Search for the cell housing the specified text and yield its [x, y] center coordinate. 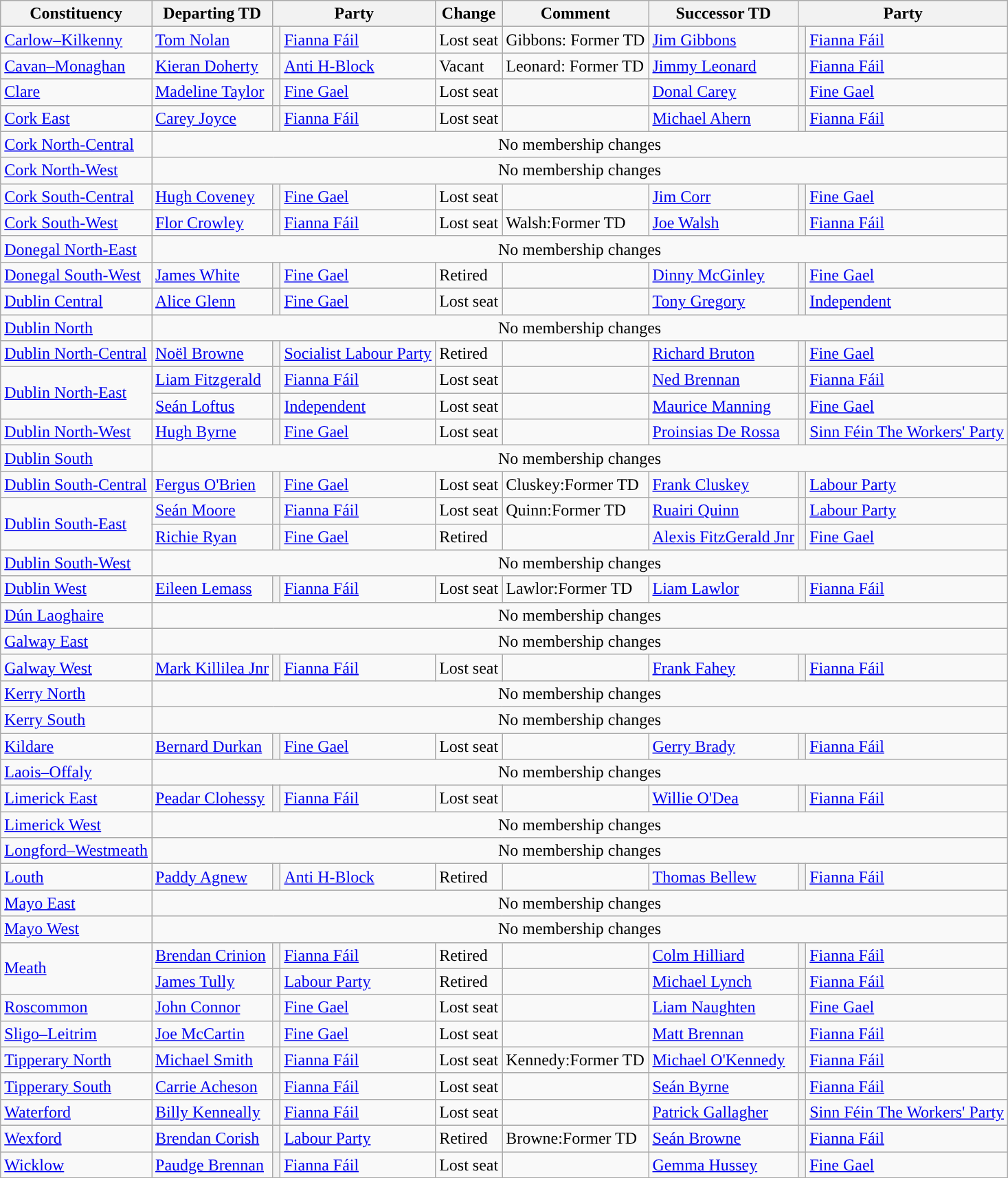
Change [469, 14]
Dublin South-Central [76, 485]
Dublin North-West [76, 432]
Dublin Central [76, 301]
Dublin North-Central [76, 354]
Mayo East [76, 903]
Successor TD [724, 14]
Bernard Durkan [212, 746]
Gemma Hussey [724, 1165]
Kieran Doherty [212, 66]
Gibbons: Former TD [576, 40]
Kildare [76, 746]
Frank Fahey [724, 667]
Richie Ryan [212, 537]
Donegal South-West [76, 275]
Joe Walsh [724, 223]
Seán Browne [724, 1138]
Liam Lawlor [724, 589]
Jim Gibbons [724, 40]
Alexis FitzGerald Jnr [724, 537]
Seán Loftus [212, 406]
Cavan–Monaghan [76, 66]
James Tully [212, 981]
Michael Lynch [724, 981]
Leonard: Former TD [576, 66]
Carlow–Kilkenny [76, 40]
Limerick East [76, 799]
Maurice Manning [724, 406]
Richard Bruton [724, 354]
Kerry North [76, 693]
Galway East [76, 641]
Wexford [76, 1138]
Gerry Brady [724, 746]
Tom Nolan [212, 40]
Paddy Agnew [212, 877]
Comment [576, 14]
Galway West [76, 667]
Michael Ahern [724, 118]
Departing TD [212, 14]
Jimmy Leonard [724, 66]
Dublin North [76, 328]
Brendan Corish [212, 1138]
Willie O'Dea [724, 799]
Madeline Taylor [212, 92]
James White [212, 275]
Proinsias De Rossa [724, 432]
Browne:Former TD [576, 1138]
Laois–Offaly [76, 773]
Carey Joyce [212, 118]
Socialist Labour Party [358, 354]
Dublin North-East [76, 393]
Dún Laoghaire [76, 615]
Seán Byrne [724, 1086]
Cork South-Central [76, 197]
Tipperary South [76, 1086]
Waterford [76, 1112]
Frank Cluskey [724, 485]
Colm Hilliard [724, 955]
Walsh:Former TD [576, 223]
Cork South-West [76, 223]
Alice Glenn [212, 301]
Dublin West [76, 589]
Carrie Acheson [212, 1086]
Fergus O'Brien [212, 485]
Mark Killilea Jnr [212, 667]
Liam Fitzgerald [212, 380]
Dinny McGinley [724, 275]
Mayo West [76, 929]
Ruairi Quinn [724, 511]
Lawlor:Former TD [576, 589]
Seán Moore [212, 511]
Eileen Lemass [212, 589]
Jim Corr [724, 197]
Donal Carey [724, 92]
Noël Browne [212, 354]
Meath [76, 968]
Michael O'Kennedy [724, 1060]
Thomas Bellew [724, 877]
Sligo–Leitrim [76, 1034]
Vacant [469, 66]
Cluskey:Former TD [576, 485]
Roscommon [76, 1008]
Kerry South [76, 720]
Cork North-West [76, 170]
Hugh Coveney [212, 197]
Ned Brennan [724, 380]
Hugh Byrne [212, 432]
Flor Crowley [212, 223]
Donegal North-East [76, 249]
Tipperary North [76, 1060]
Peadar Clohessy [212, 799]
Cork East [76, 118]
Louth [76, 877]
Dublin South [76, 458]
Joe McCartin [212, 1034]
Matt Brennan [724, 1034]
Quinn:Former TD [576, 511]
Liam Naughten [724, 1008]
Limerick West [76, 825]
Brendan Crinion [212, 955]
Cork North-Central [76, 144]
Patrick Gallagher [724, 1112]
John Connor [212, 1008]
Billy Kenneally [212, 1112]
Kennedy:Former TD [576, 1060]
Clare [76, 92]
Wicklow [76, 1165]
Paudge Brennan [212, 1165]
Longford–Westmeath [76, 851]
Constituency [76, 14]
Tony Gregory [724, 301]
Michael Smith [212, 1060]
Dublin South-West [76, 563]
Dublin South-East [76, 524]
